Find where the given text appears and provide that cell's center as [X, Y] coordinate. 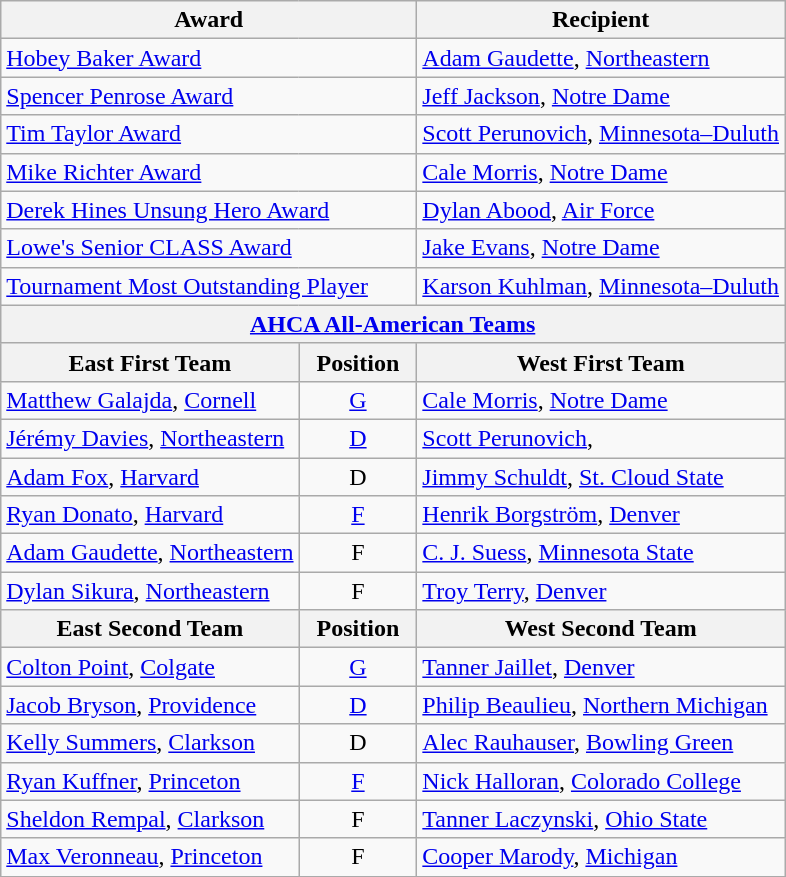
Nick Halloran, Colorado College [601, 781]
Tanner Laczynski, Ohio State [601, 819]
Kelly Summers, Clarkson [150, 743]
Tim Taylor Award [209, 134]
Troy Terry, Denver [601, 591]
Max Veronneau, Princeton [150, 857]
West Second Team [601, 629]
Colton Point, Colgate [150, 667]
Matthew Galajda, Cornell [150, 400]
Jacob Bryson, Providence [150, 705]
Jimmy Schuldt, St. Cloud State [601, 477]
Adam Fox, Harvard [150, 477]
Ryan Donato, Harvard [150, 515]
West First Team [601, 362]
Scott Perunovich, [601, 438]
Award [209, 20]
Spencer Penrose Award [209, 96]
Recipient [601, 20]
Jérémy Davies, Northeastern [150, 438]
Karson Kuhlman, Minnesota–Duluth [601, 286]
Jake Evans, Notre Dame [601, 248]
Philip Beaulieu, Northern Michigan [601, 705]
Cooper Marody, Michigan [601, 857]
Derek Hines Unsung Hero Award [209, 210]
Dylan Sikura, Northeastern [150, 591]
Mike Richter Award [209, 172]
Jeff Jackson, Notre Dame [601, 96]
Ryan Kuffner, Princeton [150, 781]
Sheldon Rempal, Clarkson [150, 819]
Dylan Abood, Air Force [601, 210]
Tournament Most Outstanding Player [209, 286]
East Second Team [150, 629]
East First Team [150, 362]
C. J. Suess, Minnesota State [601, 553]
Henrik Borgström, Denver [601, 515]
AHCA All-American Teams [393, 324]
Alec Rauhauser, Bowling Green [601, 743]
Lowe's Senior CLASS Award [209, 248]
Scott Perunovich, Minnesota–Duluth [601, 134]
Tanner Jaillet, Denver [601, 667]
Hobey Baker Award [209, 58]
